Capture the cell that displays the provided text and extract its (X, Y) central coordinate. 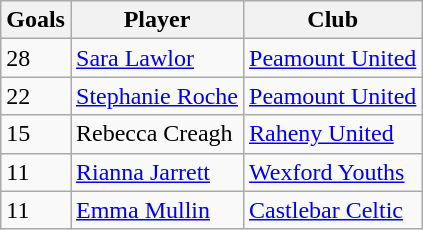
Stephanie Roche (156, 96)
Goals (36, 20)
Sara Lawlor (156, 58)
Emma Mullin (156, 210)
Raheny United (333, 134)
22 (36, 96)
Wexford Youths (333, 172)
Rianna Jarrett (156, 172)
Castlebar Celtic (333, 210)
15 (36, 134)
Club (333, 20)
28 (36, 58)
Rebecca Creagh (156, 134)
Player (156, 20)
